Return the [X, Y] coordinate for the center point of the cell that contains the specified text.  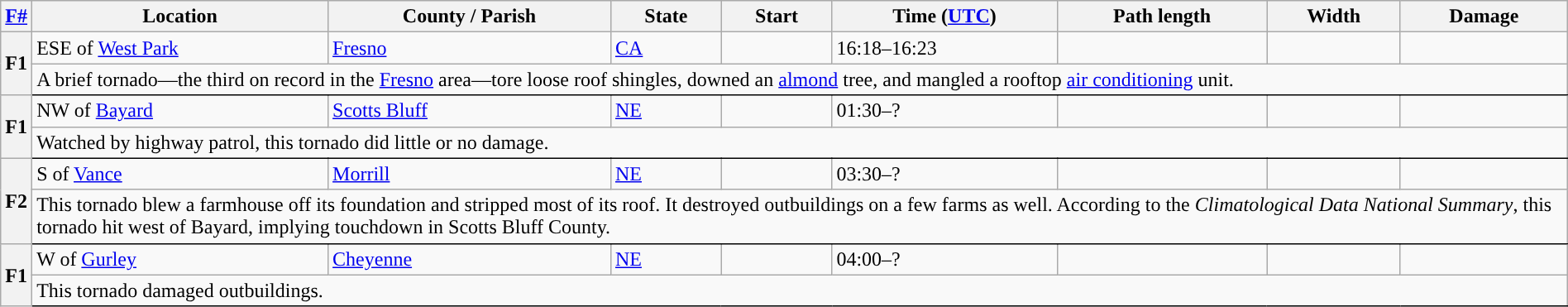
Location [180, 17]
Scotts Bluff [470, 111]
Start [777, 17]
Damage [1484, 17]
Morrill [470, 174]
F# [17, 17]
ESE of West Park [180, 48]
16:18–16:23 [944, 48]
Cheyenne [470, 259]
04:00–? [944, 259]
01:30–? [944, 111]
F2 [17, 200]
Path length [1162, 17]
A brief tornado—the third on record in the Fresno area—tore loose roof shingles, downed an almond tree, and mangled a rooftop air conditioning unit. [801, 79]
County / Parish [470, 17]
Watched by highway patrol, this tornado did little or no damage. [801, 142]
Width [1333, 17]
W of Gurley [180, 259]
State [666, 17]
S of Vance [180, 174]
NW of Bayard [180, 111]
Fresno [470, 48]
Time (UTC) [944, 17]
CA [666, 48]
03:30–? [944, 174]
This tornado damaged outbuildings. [801, 290]
